Pinpoint the cell where the given text exists, returning its (X, Y) midpoint coordinate. 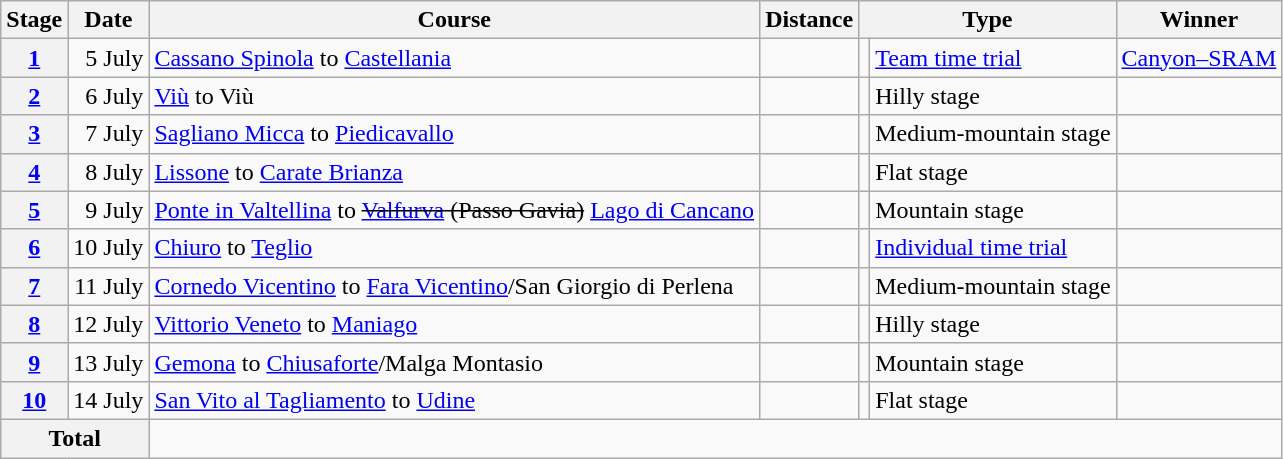
Winner (1199, 20)
Canyon–SRAM (1199, 58)
2 (34, 96)
7 (34, 286)
12 July (108, 324)
Viù to Viù (454, 96)
Ponte in Valtellina to Valfurva (Passo Gavia) Lago di Cancano (454, 210)
Date (108, 20)
3 (34, 134)
8 (34, 324)
14 July (108, 400)
9 July (108, 210)
7 July (108, 134)
6 July (108, 96)
6 (34, 248)
5 (34, 210)
Team time trial (993, 58)
Cornedo Vicentino to Fara Vicentino/San Giorgio di Perlena (454, 286)
Gemona to Chiusaforte/Malga Montasio (454, 362)
Cassano Spinola to Castellania (454, 58)
Individual time trial (993, 248)
Lissone to Carate Brianza (454, 172)
Vittorio Veneto to Maniago (454, 324)
4 (34, 172)
11 July (108, 286)
Type (988, 20)
9 (34, 362)
Chiuro to Teglio (454, 248)
13 July (108, 362)
Stage (34, 20)
Sagliano Micca to Piedicavallo (454, 134)
10 July (108, 248)
Total (75, 438)
1 (34, 58)
San Vito al Tagliamento to Udine (454, 400)
5 July (108, 58)
Distance (810, 20)
10 (34, 400)
8 July (108, 172)
Course (454, 20)
